From the cell containing the given text, extract its center point as [x, y] coordinate. 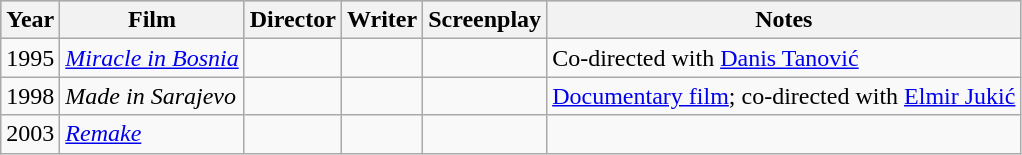
Remake [152, 134]
2003 [30, 134]
Miracle in Bosnia [152, 58]
Film [152, 20]
Writer [382, 20]
Made in Sarajevo [152, 96]
Notes [784, 20]
Screenplay [485, 20]
Year [30, 20]
Co-directed with Danis Tanović [784, 58]
Documentary film; co-directed with Elmir Jukić [784, 96]
1995 [30, 58]
1998 [30, 96]
Director [292, 20]
